Provide the [x, y] coordinate of the cell's center where the given text is located.  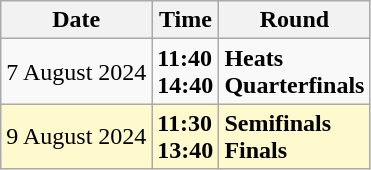
9 August 2024 [76, 136]
Date [76, 20]
7 August 2024 [76, 72]
HeatsQuarterfinals [294, 72]
Time [186, 20]
11:4014:40 [186, 72]
Round [294, 20]
11:3013:40 [186, 136]
SemifinalsFinals [294, 136]
